From the cell containing the given text, extract its center point as [X, Y] coordinate. 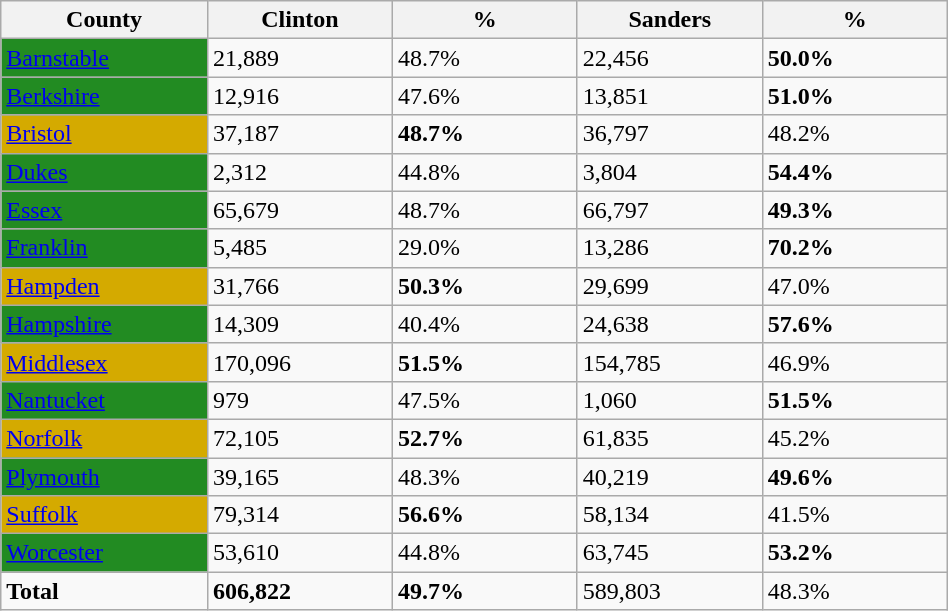
53,610 [300, 553]
Total [104, 591]
5,485 [300, 248]
37,187 [300, 134]
54.4% [854, 172]
County [104, 20]
58,134 [670, 515]
Middlesex [104, 362]
1,060 [670, 400]
Hampden [104, 286]
47.0% [854, 286]
36,797 [670, 134]
57.6% [854, 324]
14,309 [300, 324]
Dukes [104, 172]
41.5% [854, 515]
Barnstable [104, 58]
21,889 [300, 58]
589,803 [670, 591]
45.2% [854, 438]
40,219 [670, 477]
49.6% [854, 477]
Clinton [300, 20]
Nantucket [104, 400]
72,105 [300, 438]
49.7% [484, 591]
50.3% [484, 286]
50.0% [854, 58]
29,699 [670, 286]
63,745 [670, 553]
Franklin [104, 248]
979 [300, 400]
Berkshire [104, 96]
66,797 [670, 210]
Essex [104, 210]
Plymouth [104, 477]
Sanders [670, 20]
Suffolk [104, 515]
48.2% [854, 134]
70.2% [854, 248]
2,312 [300, 172]
46.9% [854, 362]
606,822 [300, 591]
52.7% [484, 438]
13,286 [670, 248]
79,314 [300, 515]
56.6% [484, 515]
29.0% [484, 248]
170,096 [300, 362]
47.6% [484, 96]
Norfolk [104, 438]
31,766 [300, 286]
40.4% [484, 324]
47.5% [484, 400]
Hampshire [104, 324]
61,835 [670, 438]
39,165 [300, 477]
22,456 [670, 58]
13,851 [670, 96]
154,785 [670, 362]
12,916 [300, 96]
3,804 [670, 172]
24,638 [670, 324]
Bristol [104, 134]
51.0% [854, 96]
53.2% [854, 553]
65,679 [300, 210]
Worcester [104, 553]
49.3% [854, 210]
